For the text-containing cell, return its midpoint in (X, Y) coordinate format. 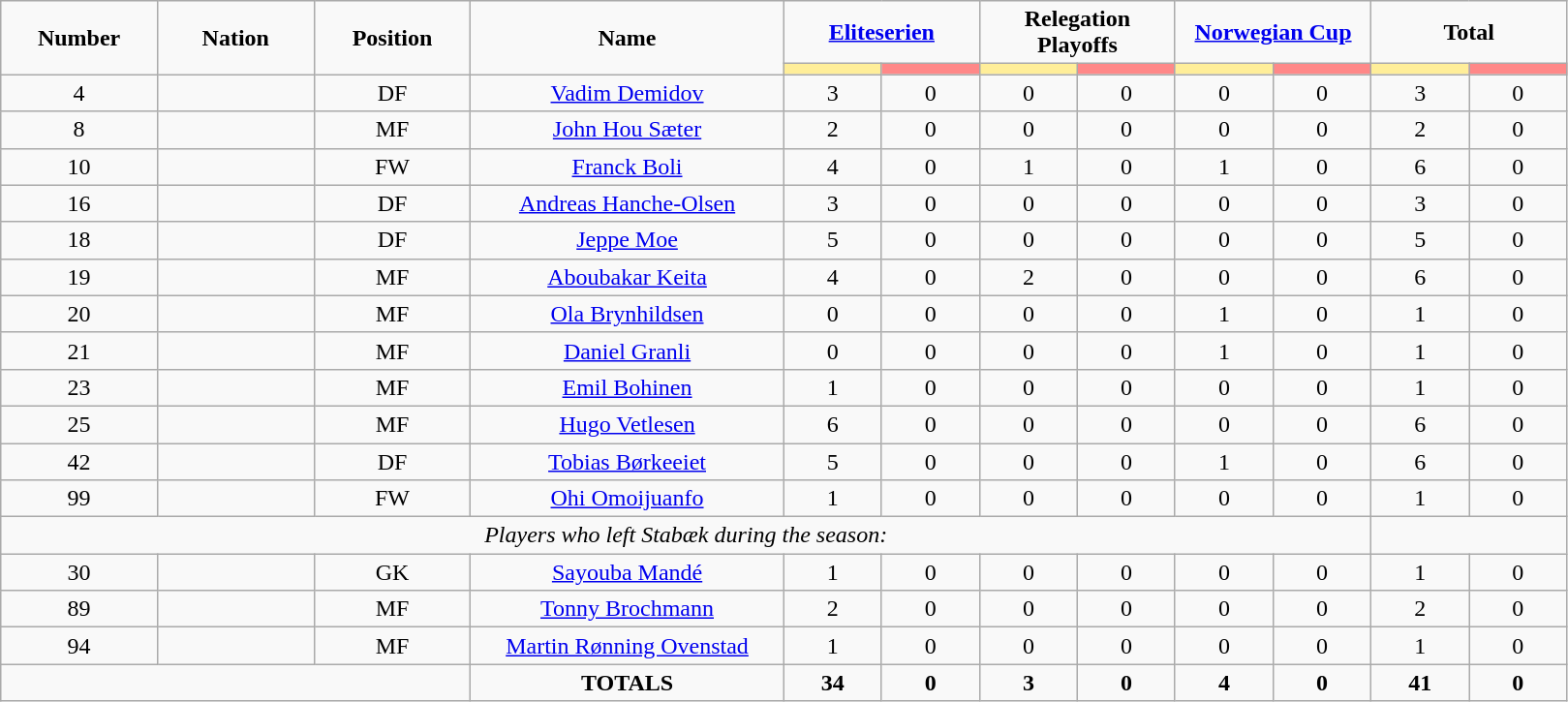
Emil Bohinen (628, 387)
16 (79, 203)
Tobias Børkeeiet (628, 462)
Franck Boli (628, 167)
John Hou Sæter (628, 130)
Eliteserien (881, 33)
34 (833, 683)
94 (79, 646)
Daniel Granli (628, 351)
19 (79, 277)
Relegation Playoffs (1077, 33)
Andreas Hanche-Olsen (628, 203)
Hugo Vetlesen (628, 424)
Jeppe Moe (628, 240)
Players who left Stabæk during the season: (686, 535)
Tonny Brochmann (628, 609)
Ohi Omoijuanfo (628, 499)
Martin Rønning Ovenstad (628, 646)
Position (392, 38)
Nation (235, 38)
Number (79, 38)
21 (79, 351)
GK (392, 572)
10 (79, 167)
30 (79, 572)
Vadim Demidov (628, 93)
TOTALS (628, 683)
41 (1420, 683)
89 (79, 609)
18 (79, 240)
99 (79, 499)
23 (79, 387)
Norwegian Cup (1273, 33)
42 (79, 462)
Aboubakar Keita (628, 277)
Ola Brynhildsen (628, 314)
25 (79, 424)
Sayouba Mandé (628, 572)
20 (79, 314)
Name (628, 38)
8 (79, 130)
Total (1469, 33)
